Extract the (X, Y) coordinate from the center of the cell holding the provided text.  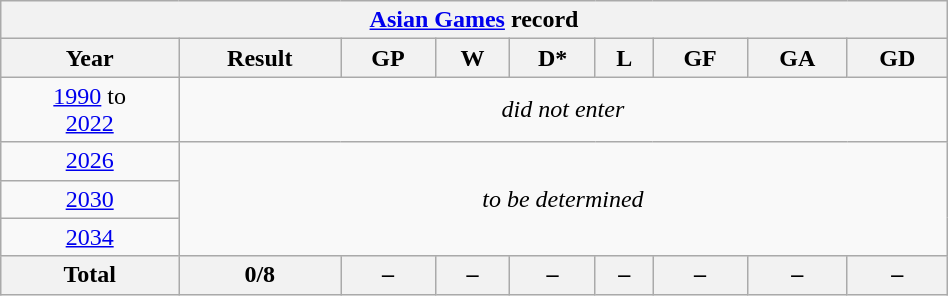
Asian Games record (474, 20)
D* (553, 58)
Total (90, 275)
GA (797, 58)
did not enter (564, 110)
GP (388, 58)
W (472, 58)
2034 (90, 237)
0/8 (260, 275)
1990 to 2022 (90, 110)
GD (897, 58)
L (624, 58)
2030 (90, 199)
Year (90, 58)
to be determined (564, 199)
Result (260, 58)
2026 (90, 161)
GF (700, 58)
